Return (X, Y) of the center of cell containing provided text 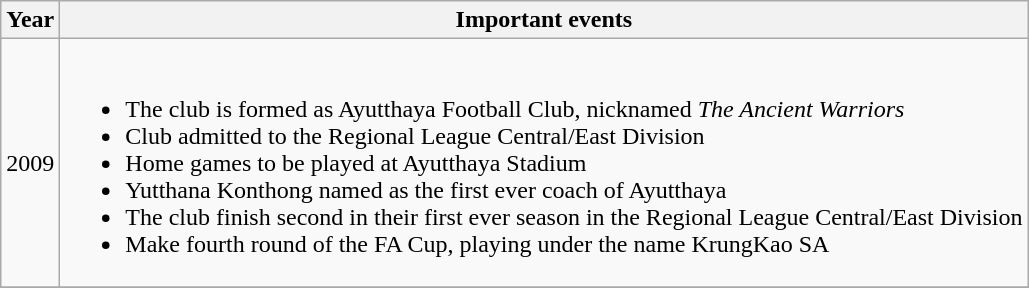
Year (30, 20)
2009 (30, 163)
Important events (544, 20)
